Return (X, Y) of the center of cell containing provided text 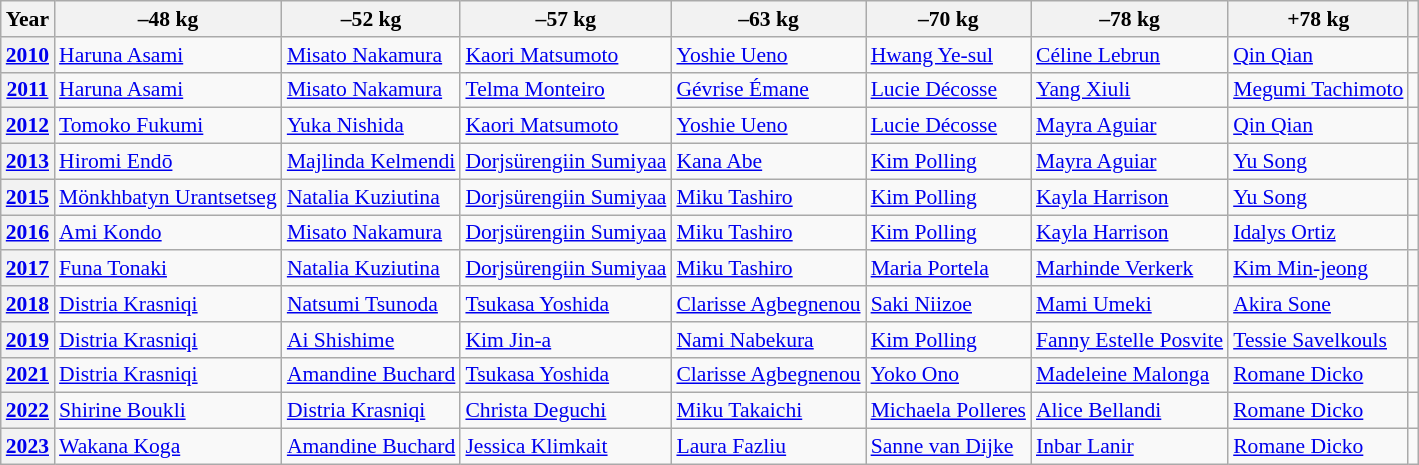
Tomoko Fukumi (168, 126)
Laura Fazliu (768, 447)
–78 kg (1130, 19)
2012 (28, 126)
Mami Umeki (1130, 304)
Gévrise Émane (768, 90)
Miku Takaichi (768, 411)
Yang Xiuli (1130, 90)
Ami Kondo (168, 233)
–63 kg (768, 19)
Majlinda Kelmendi (372, 162)
2022 (28, 411)
2018 (28, 304)
Natsumi Tsunoda (372, 304)
Céline Lebrun (1130, 55)
–52 kg (372, 19)
Kana Abe (768, 162)
Michaela Polleres (948, 411)
Maria Portela (948, 269)
2019 (28, 340)
Tessie Savelkouls (1318, 340)
2016 (28, 233)
–57 kg (566, 19)
2010 (28, 55)
2023 (28, 447)
Megumi Tachimoto (1318, 90)
+78 kg (1318, 19)
–48 kg (168, 19)
Yoko Ono (948, 375)
2021 (28, 375)
Alice Bellandi (1130, 411)
Yuka Nishida (372, 126)
Madeleine Malonga (1130, 375)
–70 kg (948, 19)
Wakana Koga (168, 447)
Shirine Boukli (168, 411)
2011 (28, 90)
2013 (28, 162)
2015 (28, 197)
Kim Min-jeong (1318, 269)
Fanny Estelle Posvite (1130, 340)
Christa Deguchi (566, 411)
Sanne van Dijke (948, 447)
Inbar Lanir (1130, 447)
Idalys Ortiz (1318, 233)
Mönkhbatyn Urantsetseg (168, 197)
Year (28, 19)
2017 (28, 269)
Marhinde Verkerk (1130, 269)
Funa Tonaki (168, 269)
Akira Sone (1318, 304)
Kim Jin-a (566, 340)
Hwang Ye-sul (948, 55)
Saki Niizoe (948, 304)
Hiromi Endō (168, 162)
Telma Monteiro (566, 90)
Nami Nabekura (768, 340)
Jessica Klimkait (566, 447)
Ai Shishime (372, 340)
